Locate the cell with the specified text and output its (x, y) center coordinate. 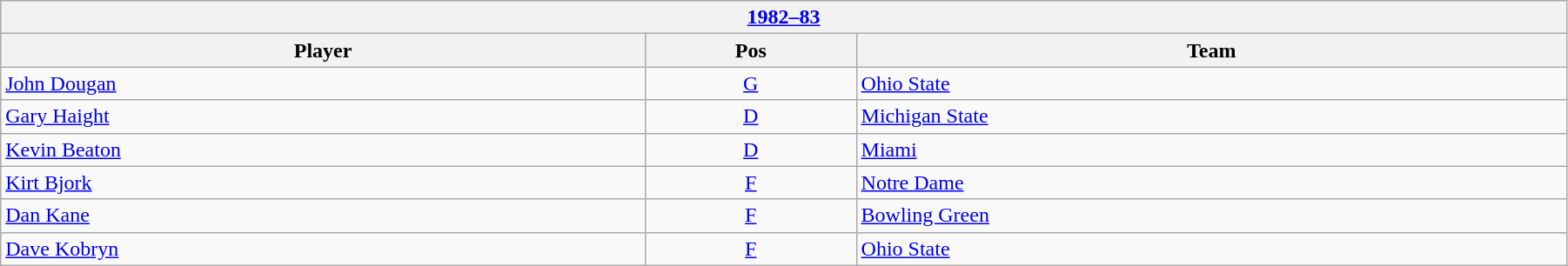
Notre Dame (1211, 183)
Team (1211, 50)
Kevin Beaton (324, 150)
1982–83 (784, 17)
Player (324, 50)
Pos (750, 50)
G (750, 83)
Dave Kobryn (324, 249)
Bowling Green (1211, 216)
Michigan State (1211, 116)
John Dougan (324, 83)
Kirt Bjork (324, 183)
Dan Kane (324, 216)
Miami (1211, 150)
Gary Haight (324, 116)
